From the cell containing the given text, extract its center point as [X, Y] coordinate. 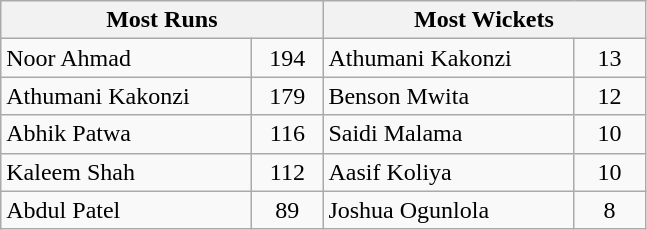
89 [288, 210]
Abdul Patel [126, 210]
12 [610, 96]
Most Runs [162, 20]
Benson Mwita [448, 96]
Noor Ahmad [126, 58]
Saidi Malama [448, 134]
112 [288, 172]
8 [610, 210]
194 [288, 58]
Most Wickets [484, 20]
Abhik Patwa [126, 134]
13 [610, 58]
Aasif Koliya [448, 172]
116 [288, 134]
Joshua Ogunlola [448, 210]
Kaleem Shah [126, 172]
179 [288, 96]
